Return (x, y) of the center of cell containing provided text 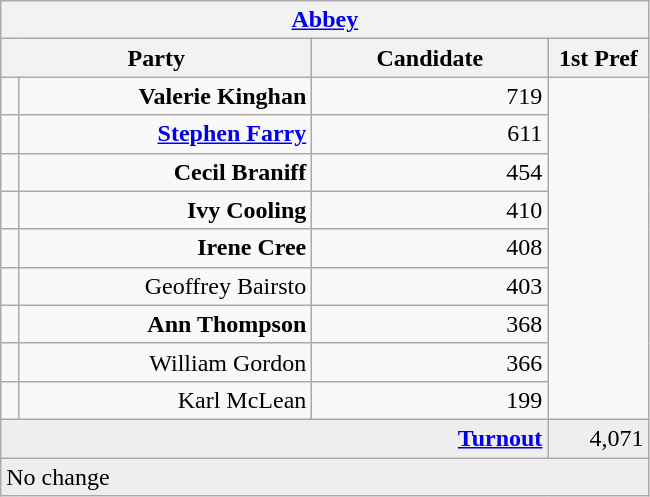
Geoffrey Bairsto (166, 286)
1st Pref (598, 58)
Ivy Cooling (166, 210)
408 (430, 248)
454 (430, 172)
Cecil Braniff (166, 172)
Ann Thompson (166, 324)
719 (430, 96)
Karl McLean (166, 400)
368 (430, 324)
611 (430, 134)
Party (156, 58)
366 (430, 362)
410 (430, 210)
199 (430, 400)
Valerie Kinghan (166, 96)
Stephen Farry (166, 134)
Abbey (325, 20)
No change (325, 477)
Turnout (274, 438)
William Gordon (166, 362)
Irene Cree (166, 248)
403 (430, 286)
4,071 (598, 438)
Candidate (430, 58)
